Provide the (x, y) coordinate of the cell's center where the given text is located.  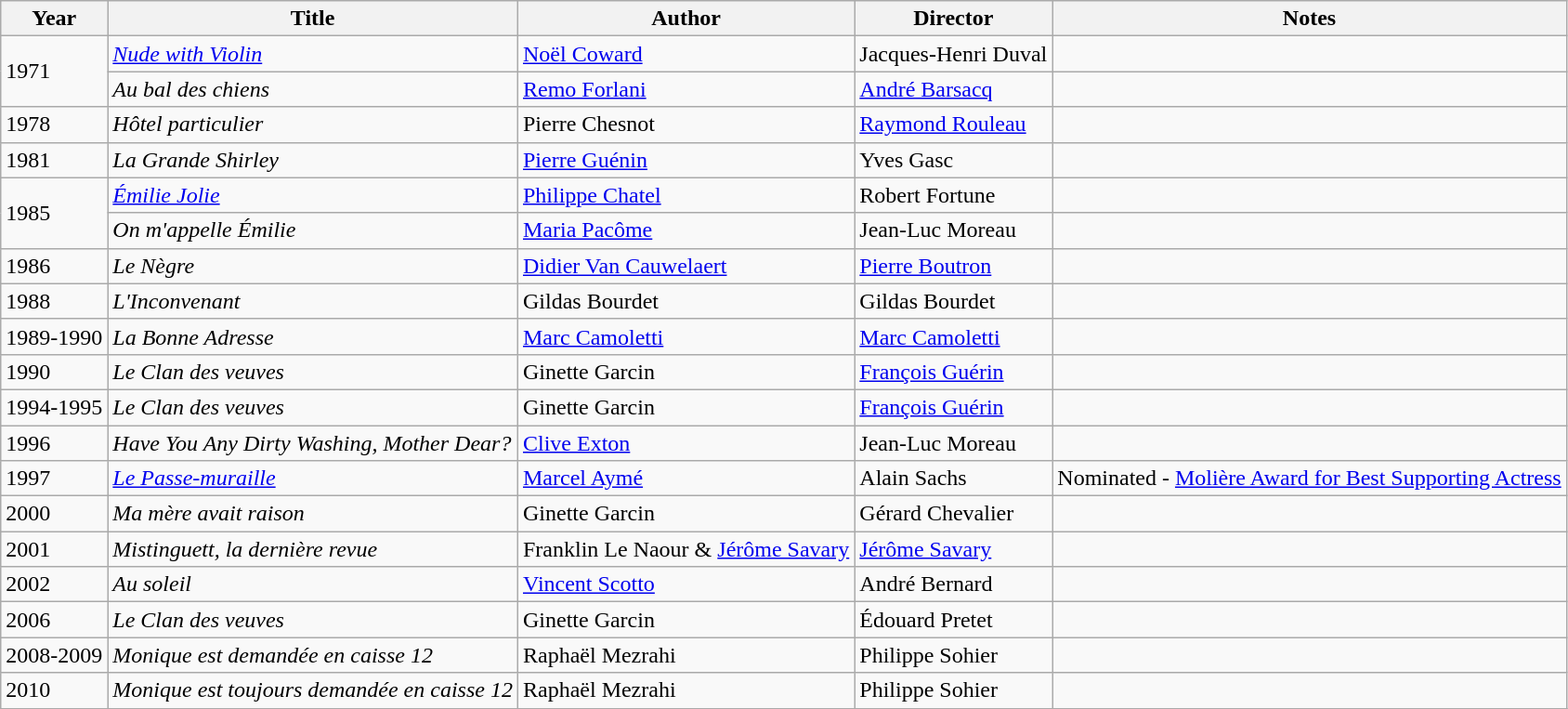
1988 (54, 301)
Le Passe-muraille (313, 479)
La Grande Shirley (313, 160)
2008-2009 (54, 655)
Jacques-Henri Duval (953, 54)
Marcel Aymé (686, 479)
1996 (54, 443)
Pierre Guénin (686, 160)
1986 (54, 266)
1994-1995 (54, 407)
Pierre Boutron (953, 266)
Notes (1310, 19)
1971 (54, 72)
1978 (54, 125)
Ma mère avait raison (313, 514)
Édouard Pretet (953, 620)
1997 (54, 479)
Monique est demandée en caisse 12 (313, 655)
Noël Coward (686, 54)
1989-1990 (54, 336)
1990 (54, 372)
Jérôme Savary (953, 549)
Clive Exton (686, 443)
On m'appelle Émilie (313, 230)
Nude with Violin (313, 54)
Year (54, 19)
2000 (54, 514)
2001 (54, 549)
Yves Gasc (953, 160)
Robert Fortune (953, 195)
Vincent Scotto (686, 584)
André Bernard (953, 584)
Have You Any Dirty Washing, Mother Dear? (313, 443)
La Bonne Adresse (313, 336)
Remo Forlani (686, 89)
Director (953, 19)
Pierre Chesnot (686, 125)
Nominated - Molière Award for Best Supporting Actress (1310, 479)
2010 (54, 690)
Émilie Jolie (313, 195)
André Barsacq (953, 89)
1981 (54, 160)
Le Nègre (313, 266)
Hôtel particulier (313, 125)
Au soleil (313, 584)
Franklin Le Naour & Jérôme Savary (686, 549)
1985 (54, 213)
Raymond Rouleau (953, 125)
Title (313, 19)
Au bal des chiens (313, 89)
2002 (54, 584)
Gérard Chevalier (953, 514)
2006 (54, 620)
L'Inconvenant (313, 301)
Mistinguett, la dernière revue (313, 549)
Monique est toujours demandée en caisse 12 (313, 690)
Author (686, 19)
Maria Pacôme (686, 230)
Alain Sachs (953, 479)
Philippe Chatel (686, 195)
Didier Van Cauwelaert (686, 266)
